Return the [X, Y] coordinate for the center point of the cell that contains the specified text.  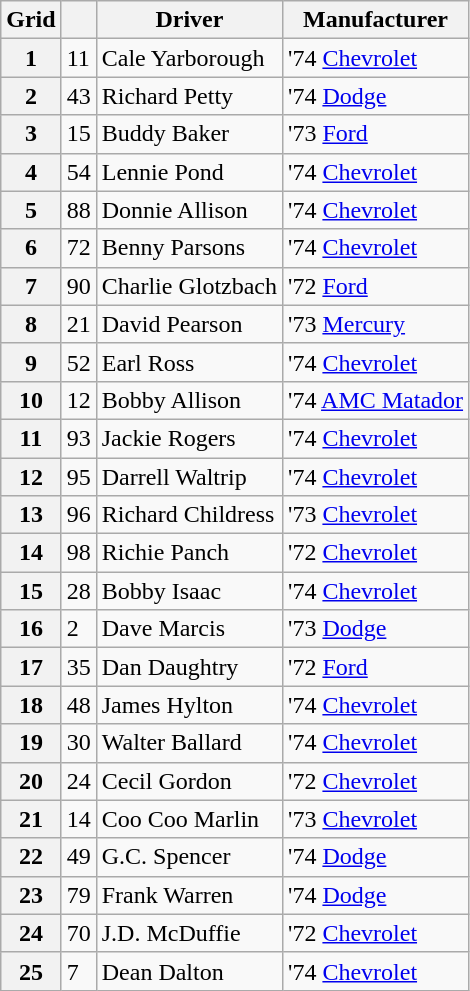
'73 Dodge [376, 629]
Richie Panch [189, 553]
Bobby Isaac [189, 591]
23 [31, 895]
88 [78, 210]
Jackie Rogers [189, 438]
54 [78, 172]
98 [78, 553]
David Pearson [189, 324]
96 [78, 515]
25 [31, 971]
35 [78, 667]
4 [31, 172]
Frank Warren [189, 895]
Darrell Waltrip [189, 477]
95 [78, 477]
'73 Mercury [376, 324]
5 [31, 210]
52 [78, 362]
Buddy Baker [189, 134]
Dave Marcis [189, 629]
6 [31, 248]
Richard Petty [189, 96]
18 [31, 705]
Grid [31, 20]
Coo Coo Marlin [189, 819]
J.D. McDuffie [189, 933]
17 [31, 667]
Charlie Glotzbach [189, 286]
8 [31, 324]
30 [78, 743]
70 [78, 933]
James Hylton [189, 705]
Cale Yarborough [189, 58]
49 [78, 857]
Bobby Allison [189, 400]
19 [31, 743]
Benny Parsons [189, 248]
G.C. Spencer [189, 857]
20 [31, 781]
79 [78, 895]
43 [78, 96]
93 [78, 438]
13 [31, 515]
Earl Ross [189, 362]
Walter Ballard [189, 743]
3 [31, 134]
'73 Ford [376, 134]
90 [78, 286]
Dan Daughtry [189, 667]
Driver [189, 20]
9 [31, 362]
Cecil Gordon [189, 781]
28 [78, 591]
72 [78, 248]
Richard Childress [189, 515]
16 [31, 629]
1 [31, 58]
22 [31, 857]
10 [31, 400]
Donnie Allison [189, 210]
'74 AMC Matador [376, 400]
48 [78, 705]
Manufacturer [376, 20]
Dean Dalton [189, 971]
Lennie Pond [189, 172]
